Pinpoint the cell where the given text exists, returning its (x, y) midpoint coordinate. 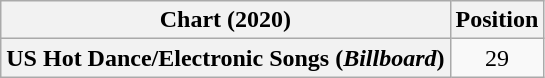
US Hot Dance/Electronic Songs (Billboard) (226, 58)
Chart (2020) (226, 20)
29 (497, 58)
Position (497, 20)
